Detect which cell encompasses the target text, then output its [x, y] center coordinate. 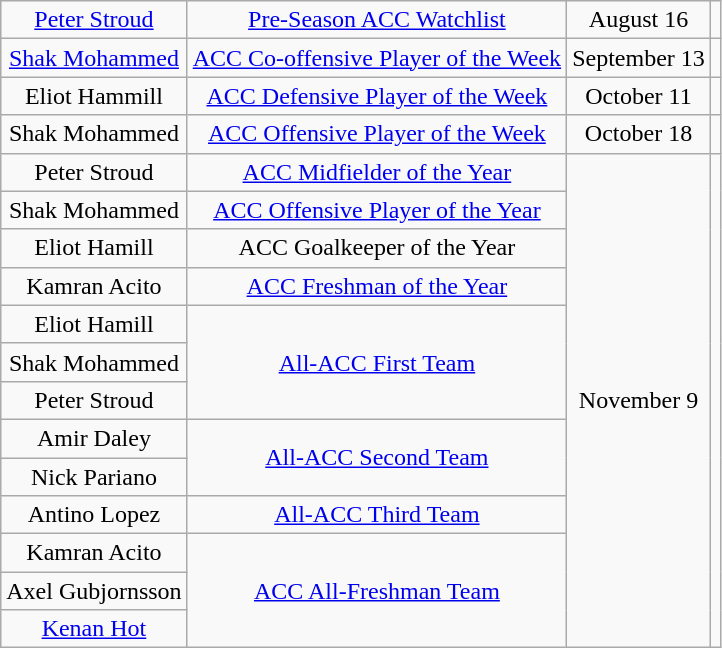
All-ACC Third Team [377, 515]
Pre-Season ACC Watchlist [377, 20]
Amir Daley [94, 438]
ACC Freshman of the Year [377, 286]
ACC Co-offensive Player of the Week [377, 58]
Kenan Hot [94, 629]
ACC All-Freshman Team [377, 591]
Antino Lopez [94, 515]
ACC Defensive Player of the Week [377, 96]
Eliot Hammill [94, 96]
November 9 [639, 400]
Nick Pariano [94, 477]
Axel Gubjornsson [94, 591]
ACC Offensive Player of the Year [377, 210]
August 16 [639, 20]
September 13 [639, 58]
All-ACC First Team [377, 362]
ACC Offensive Player of the Week [377, 134]
ACC Midfielder of the Year [377, 172]
All-ACC Second Team [377, 457]
October 11 [639, 96]
ACC Goalkeeper of the Year [377, 248]
October 18 [639, 134]
